Provide the [X, Y] coordinate of the cell's center where the given text is located.  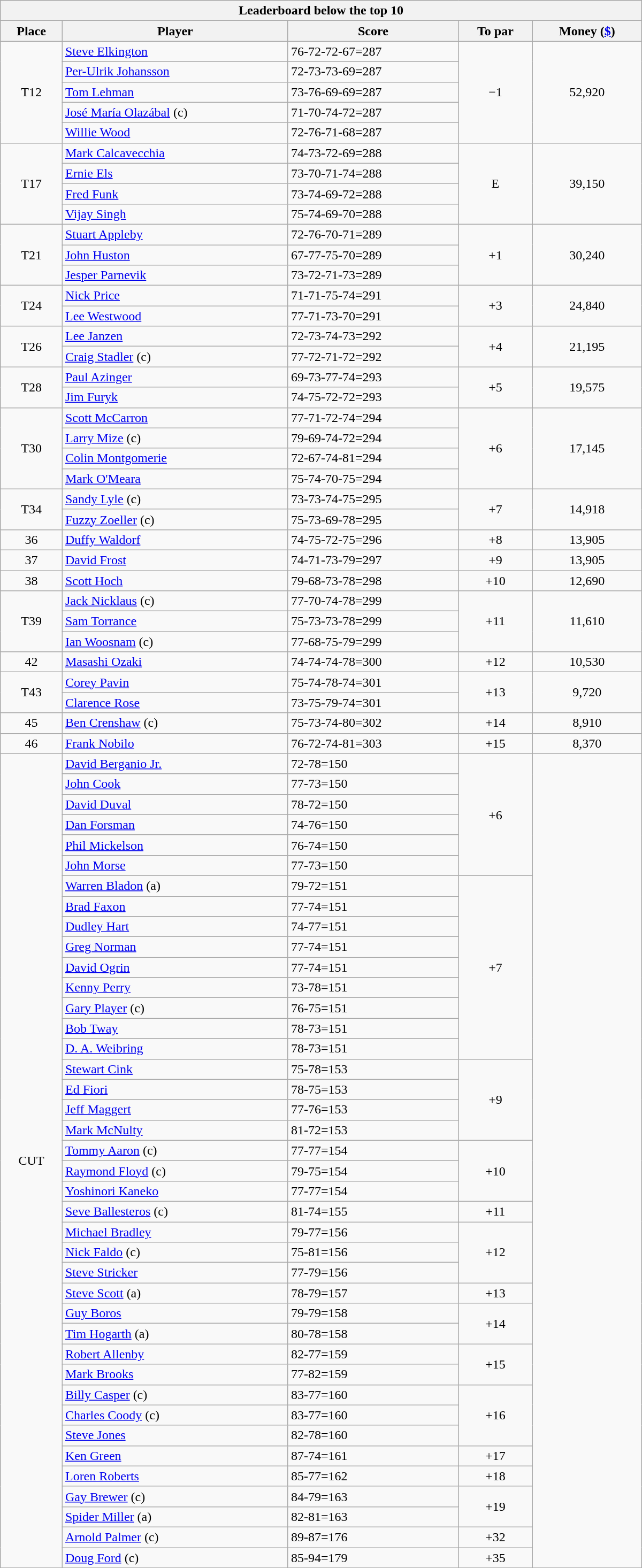
Per-Ulrik Johansson [175, 72]
David Frost [175, 560]
Scott McCarron [175, 418]
Bob Tway [175, 1028]
Loren Roberts [175, 1476]
Mark McNulty [175, 1130]
+1 [495, 255]
Fred Funk [175, 194]
Gary Player (c) [175, 1008]
Robert Allenby [175, 1354]
Jesper Parnevik [175, 275]
81-72=153 [373, 1130]
74-71-73-79=297 [373, 560]
Nick Price [175, 296]
David Duval [175, 804]
74-75-72-75=296 [373, 540]
+35 [495, 1558]
74-76=150 [373, 825]
82-81=163 [373, 1517]
Score [373, 31]
Michael Bradley [175, 1232]
Tim Hogarth (a) [175, 1334]
Phil Mickelson [175, 845]
Corey Pavin [175, 682]
Ernie Els [175, 173]
Stewart Cink [175, 1069]
75-74-70-75=294 [373, 479]
24,840 [587, 306]
Billy Casper (c) [175, 1395]
9,720 [587, 693]
Tom Lehman [175, 92]
Sam Torrance [175, 621]
10,530 [587, 662]
Colin Montgomerie [175, 458]
Jeff Maggert [175, 1110]
36 [32, 540]
42 [32, 662]
79-72=151 [373, 886]
75-73-73-78=299 [373, 621]
76-72-74-81=303 [373, 743]
79-69-74-72=294 [373, 438]
14,918 [587, 509]
T26 [32, 347]
73-70-71-74=288 [373, 173]
David Ogrin [175, 967]
45 [32, 723]
82-77=159 [373, 1354]
Vijay Singh [175, 214]
75-74-69-70=288 [373, 214]
+19 [495, 1506]
Warren Bladon (a) [175, 886]
Duffy Waldorf [175, 540]
77-71-72-74=294 [373, 418]
78-79=157 [373, 1293]
72-78=150 [373, 764]
Ken Green [175, 1456]
77-76=153 [373, 1110]
79-77=156 [373, 1232]
Brad Faxon [175, 906]
72-73-74-73=292 [373, 336]
84-79=163 [373, 1496]
Leaderboard below the top 10 [321, 11]
71-71-75-74=291 [373, 296]
T28 [32, 387]
79-79=158 [373, 1313]
John Cook [175, 784]
72-76-71-68=287 [373, 133]
Mark O'Meara [175, 479]
Willie Wood [175, 133]
85-94=179 [373, 1558]
39,150 [587, 183]
Doug Ford (c) [175, 1558]
72-73-73-69=287 [373, 72]
Steve Stricker [175, 1273]
73-75-79-74=301 [373, 703]
John Morse [175, 865]
Spider Miller (a) [175, 1517]
77-79=156 [373, 1273]
75-81=156 [373, 1252]
Fuzzy Zoeller (c) [175, 519]
30,240 [587, 255]
77-68-75-79=299 [373, 642]
17,145 [587, 448]
+16 [495, 1415]
74-75-72-72=293 [373, 397]
Steve Scott (a) [175, 1293]
72-76-70-71=289 [373, 234]
Ben Crenshaw (c) [175, 723]
T30 [32, 448]
T12 [32, 92]
80-78=158 [373, 1334]
73-74-69-72=288 [373, 194]
72-67-74-81=294 [373, 458]
T24 [32, 306]
Sandy Lyle (c) [175, 499]
Dan Forsman [175, 825]
11,610 [587, 621]
+5 [495, 387]
John Huston [175, 255]
+8 [495, 540]
Nick Faldo (c) [175, 1252]
Arnold Palmer (c) [175, 1537]
Place [32, 31]
Masashi Ozaki [175, 662]
79-68-73-78=298 [373, 580]
21,195 [587, 347]
Ed Fiori [175, 1089]
−1 [495, 92]
8,370 [587, 743]
CUT [32, 1160]
+32 [495, 1537]
19,575 [587, 387]
Ian Woosnam (c) [175, 642]
77-71-73-70=291 [373, 316]
Greg Norman [175, 947]
81-74=155 [373, 1211]
Jack Nicklaus (c) [175, 601]
Stuart Appleby [175, 234]
D. A. Weibring [175, 1049]
Player [175, 31]
12,690 [587, 580]
69-73-77-74=293 [373, 377]
T34 [32, 509]
Dudley Hart [175, 927]
82-78=160 [373, 1435]
Raymond Floyd (c) [175, 1171]
José María Olazábal (c) [175, 112]
37 [32, 560]
75-74-78-74=301 [373, 682]
+3 [495, 306]
71-70-74-72=287 [373, 112]
Yoshinori Kaneko [175, 1191]
78-72=150 [373, 804]
74-77=151 [373, 927]
Money ($) [587, 31]
Charles Coody (c) [175, 1415]
78-75=153 [373, 1089]
Mark Brooks [175, 1374]
73-76-69-69=287 [373, 92]
74-74-74-78=300 [373, 662]
+18 [495, 1476]
T39 [32, 621]
T17 [32, 183]
76-72-72-67=287 [373, 51]
73-72-71-73=289 [373, 275]
74-73-72-69=288 [373, 153]
8,910 [587, 723]
Guy Boros [175, 1313]
75-78=153 [373, 1069]
Scott Hoch [175, 580]
Frank Nobilo [175, 743]
+17 [495, 1456]
Lee Westwood [175, 316]
Craig Stadler (c) [175, 357]
+4 [495, 347]
76-74=150 [373, 845]
77-72-71-72=292 [373, 357]
Steve Jones [175, 1435]
Kenny Perry [175, 988]
Larry Mize (c) [175, 438]
Paul Azinger [175, 377]
T21 [32, 255]
77-82=159 [373, 1374]
46 [32, 743]
Jim Furyk [175, 397]
E [495, 183]
38 [32, 580]
Steve Elkington [175, 51]
T43 [32, 693]
52,920 [587, 92]
Clarence Rose [175, 703]
David Berganio Jr. [175, 764]
89-87=176 [373, 1537]
Lee Janzen [175, 336]
76-75=151 [373, 1008]
75-73-74-80=302 [373, 723]
73-78=151 [373, 988]
87-74=161 [373, 1456]
Mark Calcavecchia [175, 153]
77-70-74-78=299 [373, 601]
Tommy Aaron (c) [175, 1150]
79-75=154 [373, 1171]
Seve Ballesteros (c) [175, 1211]
Gay Brewer (c) [175, 1496]
75-73-69-78=295 [373, 519]
73-73-74-75=295 [373, 499]
85-77=162 [373, 1476]
To par [495, 31]
67-77-75-70=289 [373, 255]
